Output the (x, y) coordinate of the center of the cell containing the given text.  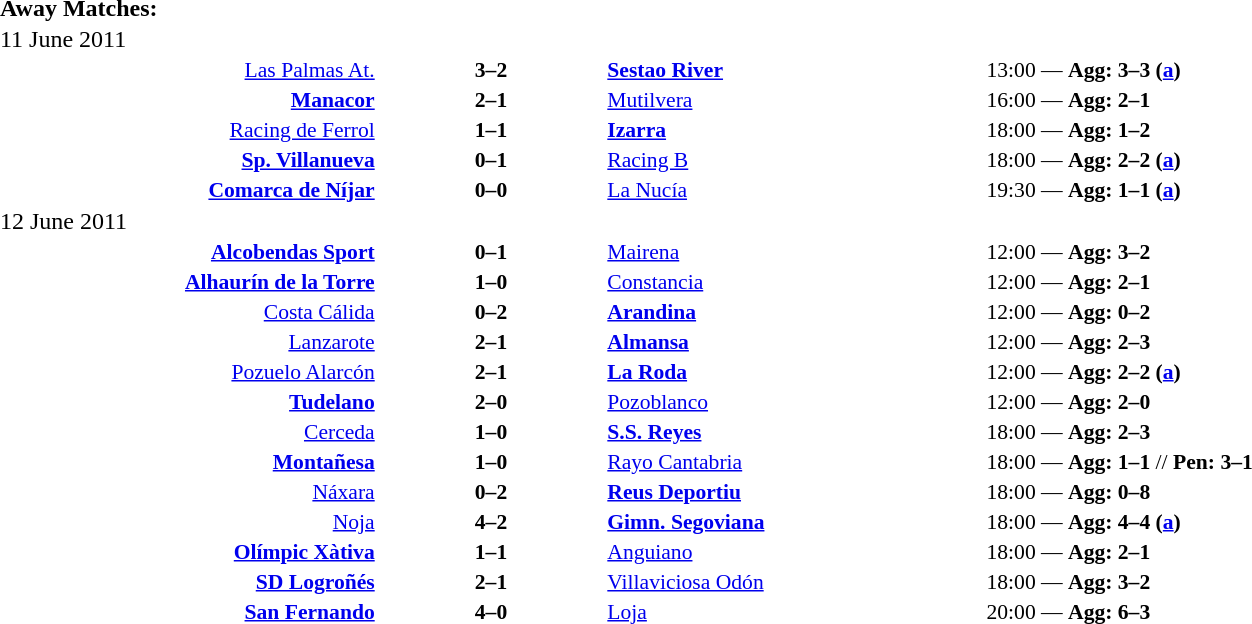
Sestao River (795, 70)
Anguiano (795, 552)
Arandina (795, 312)
0–0 (492, 190)
La Roda (795, 372)
Izarra (795, 130)
Racing B (795, 160)
Rayo Cantabria (795, 462)
3–2 (492, 70)
La Nucía (795, 190)
Reus Deportiu (795, 492)
2–0 (492, 402)
Pozoblanco (795, 402)
Mairena (795, 252)
Gimn. Segoviana (795, 522)
Mutilvera (795, 100)
4–2 (492, 522)
S.S. Reyes (795, 432)
Constancia (795, 282)
Villaviciosa Odón (795, 582)
Almansa (795, 342)
